Find where the given text appears and provide that cell's center as [X, Y] coordinate. 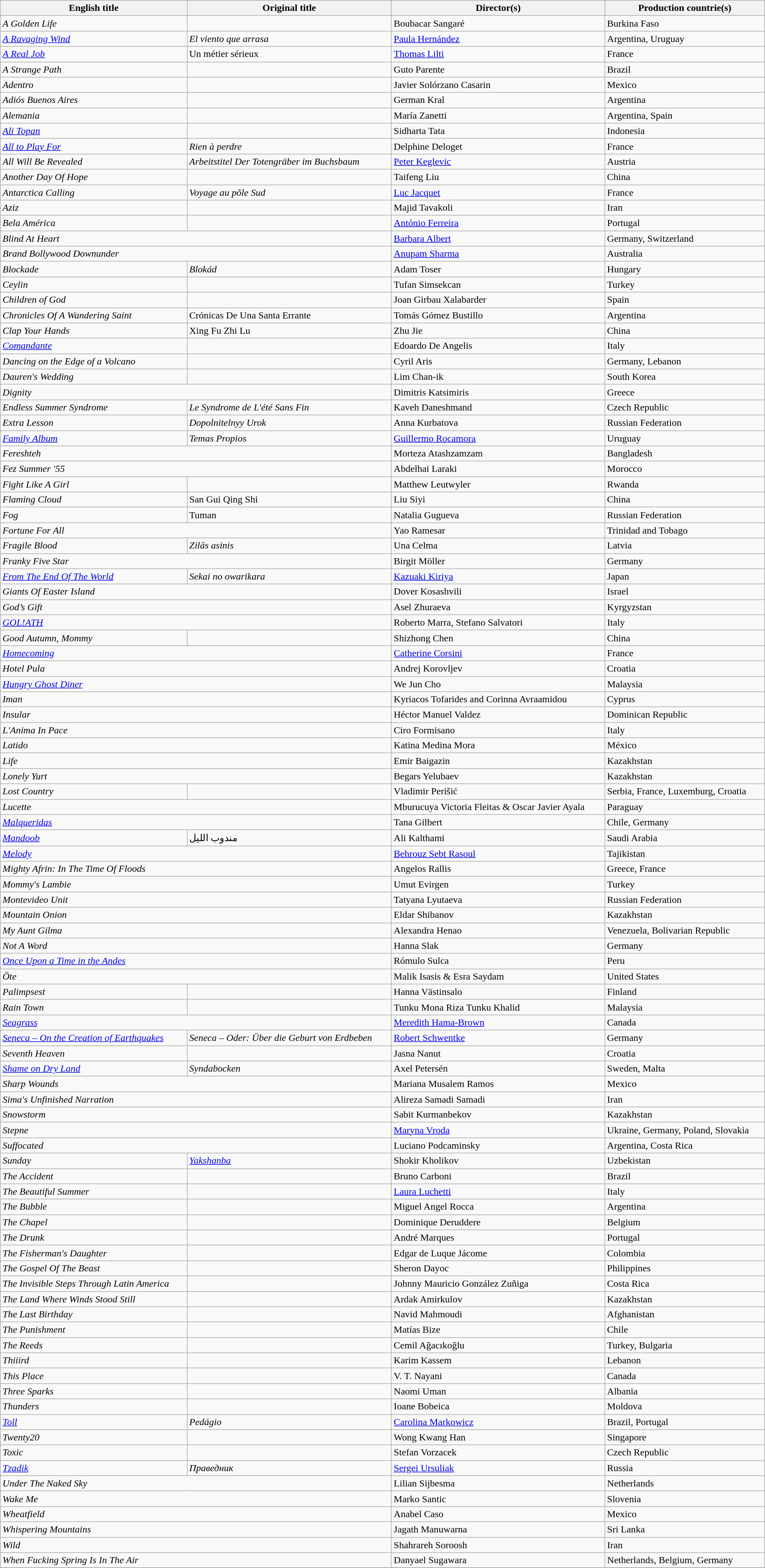
Ceylin [94, 285]
Trinidad and Tobago [685, 530]
Uruguay [685, 438]
Sweden, Malta [685, 1069]
Angelos Rallis [498, 869]
Israel [685, 592]
Jagath Manuwarna [498, 1529]
Tomás Gómez Bustillo [498, 315]
Hungry Ghost Diner [196, 684]
Blokád [290, 269]
All to Play For [94, 146]
Toll [94, 1422]
Franky Five Star [196, 561]
Roberto Marra, Stefano Salvatori [498, 622]
Ali Kalthami [498, 838]
Un métier sérieux [290, 54]
Wong Kwang Han [498, 1437]
Hotel Pula [196, 668]
Rien à perdre [290, 146]
The Beautiful Summer [94, 1191]
Greece [685, 392]
Tana Gilbert [498, 822]
Good Autumn, Mommy [94, 638]
Adam Toser [498, 269]
Chile, Germany [685, 822]
Brand Bollywood Downunder [196, 254]
Mariana Musalem Ramos [498, 1084]
Mighty Afrin: In The Time Of Floods [196, 869]
Thunders [94, 1407]
Miguel Angel Rocca [498, 1207]
Umut Evirgen [498, 884]
The Chapel [94, 1222]
Delphine Deloget [498, 146]
Dauren's Wedding [94, 377]
Sima's Unfinished Narration [196, 1099]
André Marques [498, 1237]
United States [685, 976]
L'Anima In Pace [196, 730]
Children of God [94, 300]
Behrouz Sebt Rasoul [498, 854]
Brazil, Portugal [685, 1422]
Tatyana Lyutaeva [498, 900]
South Korea [685, 377]
Zilās asinis [290, 546]
Lebanon [685, 1361]
Cemil Ağacıkoğlu [498, 1345]
Stefan Vorzacek [498, 1453]
مندوب الليل [290, 838]
Wake Me [196, 1499]
Latvia [685, 546]
Indonesia [685, 131]
Lost Country [94, 791]
Temas Propios [290, 438]
Joan Girbau Xalabarder [498, 300]
Slovenia [685, 1499]
Xing Fu Zhi Lu [290, 331]
Germany, Switzerland [685, 239]
Tuman [290, 515]
António Ferreira [498, 223]
Fight Like A Girl [94, 484]
Fez Summer '55 [196, 469]
Birgit Möller [498, 561]
Katina Medina Mora [498, 745]
A Strange Path [94, 69]
Sharp Wounds [196, 1084]
German Kral [498, 100]
Luc Jacquet [498, 193]
Kazuaki Kiriya [498, 576]
Cyril Aris [498, 361]
Barbara Albert [498, 239]
Spain [685, 300]
Begars Yelubaev [498, 776]
Maryna Vroda [498, 1130]
Asel Zhuraeva [498, 607]
Mburucuya Victoria Fleitas & Oscar Javier Ayala [498, 807]
Blockade [94, 269]
Danyael Sugawara [498, 1560]
Una Celma [498, 546]
Bruno Carboni [498, 1176]
The Gospel Of The Beast [94, 1268]
Eldar Shibanov [498, 915]
Uzbekistan [685, 1161]
Edoardo De Angelis [498, 346]
Alexandra Henao [498, 930]
A Ravaging Wind [94, 39]
Kyrgyzstan [685, 607]
Burkina Faso [685, 23]
Emir Baigazin [498, 761]
Australia [685, 254]
Wheatfield [196, 1514]
Matías Bize [498, 1330]
Singapore [685, 1437]
Pedágio [290, 1422]
Insular [196, 715]
The Punishment [94, 1330]
Suffocated [196, 1145]
México [685, 745]
Le Syndrome de L'été Sans Fin [290, 407]
Adentro [94, 85]
Three Sparks [94, 1391]
God’s Gift [196, 607]
Taifeng Liu [498, 177]
Mountain Onion [196, 915]
Shokir Kholikov [498, 1161]
Alemania [94, 115]
Vladimir Perišić [498, 791]
Kaveh Daneshmand [498, 407]
Naomi Uman [498, 1391]
Ardak Amirkulov [498, 1299]
Fereshteh [196, 454]
Axel Petersén [498, 1069]
Tzadik [94, 1468]
Ioane Bobeica [498, 1407]
Dominican Republic [685, 715]
Lim Chan-ik [498, 377]
This Place [94, 1376]
Argentina, Spain [685, 115]
Costa Rica [685, 1283]
Homecoming [196, 653]
Seagrass [196, 1022]
Ukraine, Germany, Poland, Slovakia [685, 1130]
Finland [685, 992]
Dancing on the Edge of a Volcano [94, 361]
Flaming Cloud [94, 500]
The Reeds [94, 1345]
Once Upon a Time in the Andes [196, 961]
Serbia, France, Luxemburg, Croatia [685, 791]
María Zanetti [498, 115]
Dignity [196, 392]
Twenty20 [94, 1437]
Catherine Corsini [498, 653]
From The End Of The World [94, 576]
Cyprus [685, 699]
Endless Summer Syndrome [94, 407]
Anna Kurbatova [498, 423]
Sunday [94, 1161]
Albania [685, 1391]
Hungary [685, 269]
Laura Luchetti [498, 1191]
The Invisible Steps Through Latin America [94, 1283]
Meredith Hama-Brown [498, 1022]
Whispering Mountains [196, 1529]
Snowstorm [196, 1115]
Tajikistan [685, 854]
El viento que arrasa [290, 39]
Öte [196, 976]
Toxic [94, 1453]
Belgium [685, 1222]
Not A Word [196, 946]
Luciano Podcaminsky [498, 1145]
The Bubble [94, 1207]
Rwanda [685, 484]
Dimitris Katsimiris [498, 392]
Paraguay [685, 807]
Peru [685, 961]
Original title [290, 8]
The Accident [94, 1176]
Another Day Of Hope [94, 177]
Rain Town [94, 1007]
Karim Kassem [498, 1361]
Afghanistan [685, 1315]
Carolina Markowicz [498, 1422]
Anupam Sharma [498, 254]
Jasna Nanut [498, 1053]
Under The Naked Sky [196, 1483]
My Aunt Gilma [196, 930]
Paula Hernández [498, 39]
Dover Kosashvili [498, 592]
Sheron Dayoc [498, 1268]
Production countrie(s) [685, 8]
When Fucking Spring Is In The Air [196, 1560]
Morocco [685, 469]
Lonely Yurt [196, 776]
Seneca – On the Creation of Earthquakes [94, 1038]
Zhu Jie [498, 331]
Adiós Buenos Aires [94, 100]
Alireza Samadi Samadi [498, 1099]
Mandoob [94, 838]
Crónicas De Una Santa Errante [290, 315]
Ali Topan [94, 131]
Hanna Västinsalo [498, 992]
Thiiird [94, 1361]
Sekai no owarikara [290, 576]
Colombia [685, 1253]
Kyriacos Tofarides and Corinna Avraamidou [498, 699]
Netherlands [685, 1483]
Montevideo Unit [196, 900]
Seventh Heaven [94, 1053]
Sabit Kurmanbekov [498, 1115]
Sidharta Tata [498, 131]
Javier Solórzano Casarin [498, 85]
Comandante [94, 346]
Marko Santic [498, 1499]
Majid Tavakoli [498, 208]
Johnny Mauricio González Zuñiga [498, 1283]
We Jun Cho [498, 684]
The Land Where Winds Stood Still [94, 1299]
Tunku Mona Riza Tunku Khalid [498, 1007]
Wild [196, 1545]
Syndabocken [290, 1069]
Lucette [196, 807]
Andrej Korovljev [498, 668]
Sri Lanka [685, 1529]
Voyage au pôle Sud [290, 193]
Chile [685, 1330]
Iman [196, 699]
Sergei Ursuliak [498, 1468]
Russia [685, 1468]
Yao Ramesar [498, 530]
Family Album [94, 438]
Bela América [94, 223]
Antarctica Calling [94, 193]
Stepne [196, 1130]
Malqueridas [196, 822]
Clap Your Hands [94, 331]
Arbeitstitel Der Totengräber im Buchsbaum [290, 161]
All Will Be Revealed [94, 161]
Dopolnitelnyy Urok [290, 423]
Seneca – Oder: Über die Geburt von Erdbeben [290, 1038]
Lilian Sijbesma [498, 1483]
Matthew Leutwyler [498, 484]
San Gui Qing Shi [290, 500]
The Last Birthday [94, 1315]
Germany, Lebanon [685, 361]
GOL!ATH [196, 622]
Turkey, Bulgaria [685, 1345]
Argentina, Costa Rica [685, 1145]
Ciro Formisano [498, 730]
Chronicles Of A Wandering Saint [94, 315]
Праведник [290, 1468]
A Real Job [94, 54]
Abdelhai Laraki [498, 469]
Palimpsest [94, 992]
Malik Isasis & Esra Saydam [498, 976]
Liu Siyi [498, 500]
Melody [196, 854]
The Fisherman's Daughter [94, 1253]
Morteza Atashzamzam [498, 454]
Guillermo Rocamora [498, 438]
Boubacar Sangaré [498, 23]
V. T. Nayani [498, 1376]
Argentina, Uruguay [685, 39]
The Drunk [94, 1237]
Peter Keglevic [498, 161]
Saudi Arabia [685, 838]
Fortune For All [196, 530]
Life [196, 761]
Director(s) [498, 8]
Tufan Simsekcan [498, 285]
Japan [685, 576]
Latido [196, 745]
Shizhong Chen [498, 638]
Dominique Deruddere [498, 1222]
Mommy's Lambie [196, 884]
Edgar de Luque Jácome [498, 1253]
English title [94, 8]
Anabel Caso [498, 1514]
A Golden Life [94, 23]
Guto Parente [498, 69]
Shame on Dry Land [94, 1069]
Philippines [685, 1268]
Natalia Gugueva [498, 515]
Greece, France [685, 869]
Bangladesh [685, 454]
Robert Schwentke [498, 1038]
Shahrareh Soroosh [498, 1545]
Netherlands, Belgium, Germany [685, 1560]
Austria [685, 161]
Yakshanba [290, 1161]
Moldova [685, 1407]
Blind At Heart [196, 239]
Venezuela, Bolivarian Republic [685, 930]
Aziz [94, 208]
Fog [94, 515]
Rómulo Sulca [498, 961]
Thomas Lilti [498, 54]
Héctor Manuel Valdez [498, 715]
Fragile Blood [94, 546]
Extra Lesson [94, 423]
Navid Mahmoudi [498, 1315]
Hanna Slak [498, 946]
Giants Of Easter Island [196, 592]
